Return the (x, y) coordinate for the center point of the cell that contains the specified text.  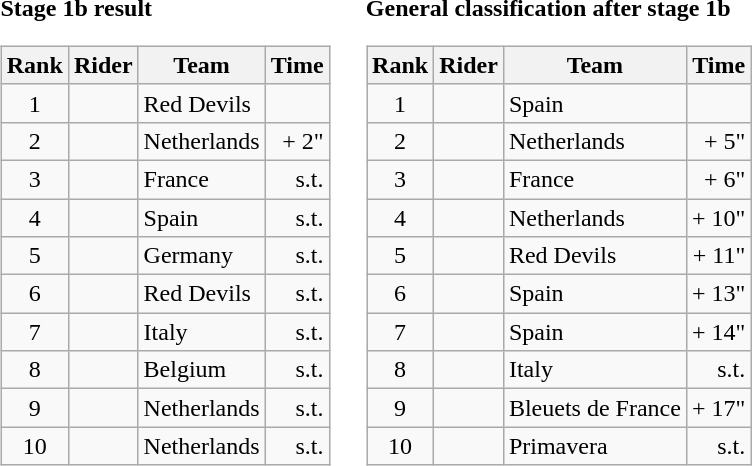
Bleuets de France (594, 408)
+ 5" (718, 141)
Primavera (594, 446)
+ 13" (718, 294)
+ 14" (718, 332)
Belgium (202, 370)
+ 6" (718, 179)
+ 10" (718, 217)
+ 17" (718, 408)
+ 11" (718, 256)
Germany (202, 256)
+ 2" (297, 141)
